Output the (X, Y) coordinate of the center of the cell containing the given text.  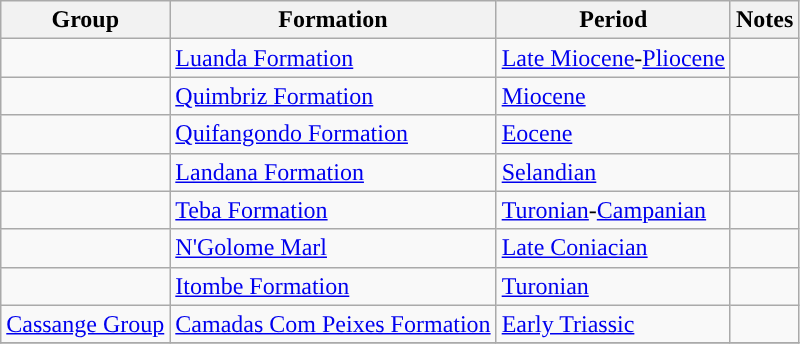
Itombe Formation (333, 286)
Miocene (613, 96)
Eocene (613, 134)
Turonian-Campanian (613, 210)
Landana Formation (333, 172)
Group (86, 20)
Quimbriz Formation (333, 96)
Selandian (613, 172)
Cassange Group (86, 324)
Late Coniacian (613, 248)
Notes (764, 20)
Early Triassic (613, 324)
Luanda Formation (333, 58)
Teba Formation (333, 210)
Turonian (613, 286)
Quifangondo Formation (333, 134)
Late Miocene-Pliocene (613, 58)
Camadas Com Peixes Formation (333, 324)
Formation (333, 20)
N'Golome Marl (333, 248)
Period (613, 20)
